Determine the [x, y] coordinate at the center of the cell enclosing the given text.  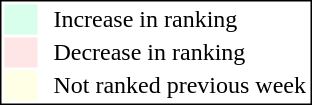
Decrease in ranking [180, 53]
Not ranked previous week [180, 85]
Increase in ranking [180, 19]
